Extract the [X, Y] coordinate from the center of the cell holding the provided text.  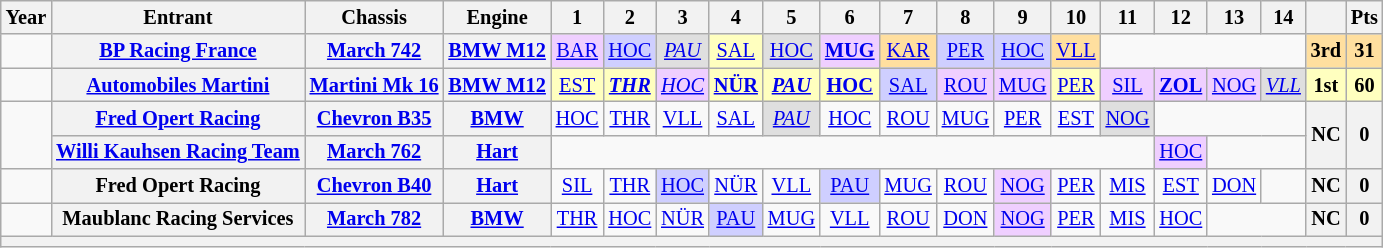
Maublanc Racing Services [178, 219]
1 [578, 17]
March 782 [374, 219]
31 [1364, 51]
8 [966, 17]
ZOL [1180, 85]
Entrant [178, 17]
Willi Kauhsen Racing Team [178, 152]
Chevron B35 [374, 118]
BP Racing France [178, 51]
60 [1364, 85]
11 [1128, 17]
KAR [908, 51]
1st [1326, 85]
Year [26, 17]
Automobiles Martini [178, 85]
10 [1076, 17]
4 [736, 17]
14 [1284, 17]
12 [1180, 17]
BAR [578, 51]
5 [792, 17]
2 [630, 17]
Chevron B40 [374, 186]
3rd [1326, 51]
March 742 [374, 51]
Chassis [374, 17]
6 [850, 17]
Martini Mk 16 [374, 85]
Pts [1364, 17]
13 [1234, 17]
March 762 [374, 152]
3 [682, 17]
7 [908, 17]
Engine [496, 17]
9 [1022, 17]
